Find where the given text appears and provide that cell's center as [x, y] coordinate. 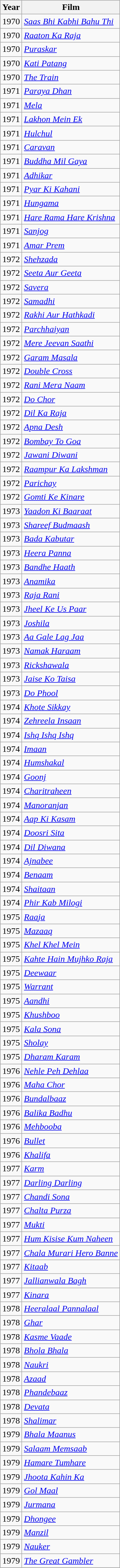
Bullet [71, 1141]
Ajnabee [71, 861]
Benaam [71, 875]
Shehzada [71, 259]
Sanjog [71, 231]
Namak Haraam [71, 651]
Raja Rani [71, 595]
Humshakal [71, 763]
Chandi Sona [71, 1197]
Lakhon Mein Ek [71, 119]
Kahte Hain Mujhko Raja [71, 959]
Chala Murari Hero Banne [71, 1253]
Amar Prem [71, 245]
Aap Ki Kasam [71, 819]
Parichay [71, 483]
Phir Kab Milogi [71, 903]
Naukri [71, 1365]
Heera Panna [71, 553]
Khel Khel Mein [71, 945]
Bombay To Goa [71, 441]
Parchhaiyan [71, 329]
Salaam Memsaab [71, 1449]
Bada Kabutar [71, 539]
Buddha Mil Gaya [71, 161]
Heeralaal Pannalaal [71, 1309]
Azaad [71, 1379]
Jhoota Kahin Ka [71, 1476]
Hamare Tumhare [71, 1462]
Shalimar [71, 1421]
Chalta Purza [71, 1211]
Warrant [71, 987]
Hulchul [71, 133]
Garam Masala [71, 357]
Khote Sikkay [71, 707]
Samadhi [71, 301]
Paraya Dhan [71, 91]
Aandhi [71, 1001]
Dil Ka Raja [71, 413]
Dharam Karam [71, 1057]
Khushboo [71, 1015]
Balika Badhu [71, 1113]
Doosri Sita [71, 833]
Mere Jeevan Saathi [71, 343]
Deewaar [71, 973]
Kala Sona [71, 1029]
Karm [71, 1169]
Nehle Peh Dehlaa [71, 1071]
Hare Rama Hare Krishna [71, 217]
Anamika [71, 581]
Mela [71, 105]
Year [11, 7]
Raampur Ka Lakshman [71, 469]
Rickshawala [71, 665]
Jallianwala Bagh [71, 1281]
Raaton Ka Raja [71, 35]
Zehreela Insaan [71, 721]
Apna Desh [71, 427]
Pyar Ki Kahani [71, 189]
Jaise Ko Taisa [71, 679]
Raaja [71, 917]
Dil Diwana [71, 847]
Kati Patang [71, 63]
Goonj [71, 777]
Savera [71, 287]
Mukti [71, 1225]
Hum Kisise Kum Naheen [71, 1239]
Dhongee [71, 1519]
Kasme Vaade [71, 1337]
Nauker [71, 1547]
Caravan [71, 147]
Shareef Budmaash [71, 525]
Bhala Maanus [71, 1435]
Double Cross [71, 371]
Seeta Aur Geeta [71, 273]
Joshila [71, 623]
Bhola Bhala [71, 1351]
Do Phool [71, 693]
Ishq Ishq Ishq [71, 735]
Maha Chor [71, 1085]
Jheel Ke Us Paar [71, 609]
Saas Bhi Kabhi Bahu Thi [71, 21]
Rakhi Aur Hathkadi [71, 315]
Devata [71, 1407]
Film [71, 7]
Yaadon Ki Baaraat [71, 511]
Kitaab [71, 1267]
Aa Gale Lag Jaa [71, 637]
Puraskar [71, 49]
Kinara [71, 1294]
Rani Mera Naam [71, 385]
Khalifa [71, 1155]
Sholay [71, 1043]
Imaan [71, 749]
Charitraheen [71, 791]
Gol Maal [71, 1490]
Adhikar [71, 175]
Jurmana [71, 1504]
Jawani Diwani [71, 455]
Shaitaan [71, 889]
Manzil [71, 1533]
Darling Darling [71, 1183]
Manoranjan [71, 805]
Phandebaaz [71, 1393]
The Great Gambler [71, 1561]
Hungama [71, 203]
Bandhe Haath [71, 567]
Do Chor [71, 399]
Bundalbaaz [71, 1099]
Mazaaq [71, 931]
The Train [71, 77]
Mehbooba [71, 1127]
Gomti Ke Kinare [71, 497]
Ghar [71, 1323]
